Return the [X, Y] coordinate for the center point of the cell that contains the specified text.  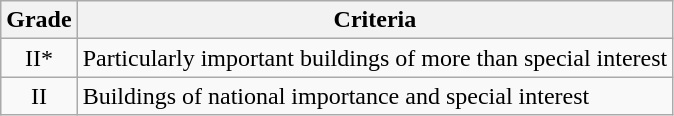
Particularly important buildings of more than special interest [375, 58]
Criteria [375, 20]
Grade [39, 20]
II* [39, 58]
Buildings of national importance and special interest [375, 96]
II [39, 96]
